Search for the cell housing the specified text and yield its (x, y) center coordinate. 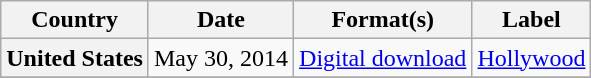
May 30, 2014 (220, 58)
Label (532, 20)
Digital download (383, 58)
Country (75, 20)
Format(s) (383, 20)
Date (220, 20)
United States (75, 58)
Hollywood (532, 58)
